Provide the [x, y] coordinate of the cell's center where the given text is located.  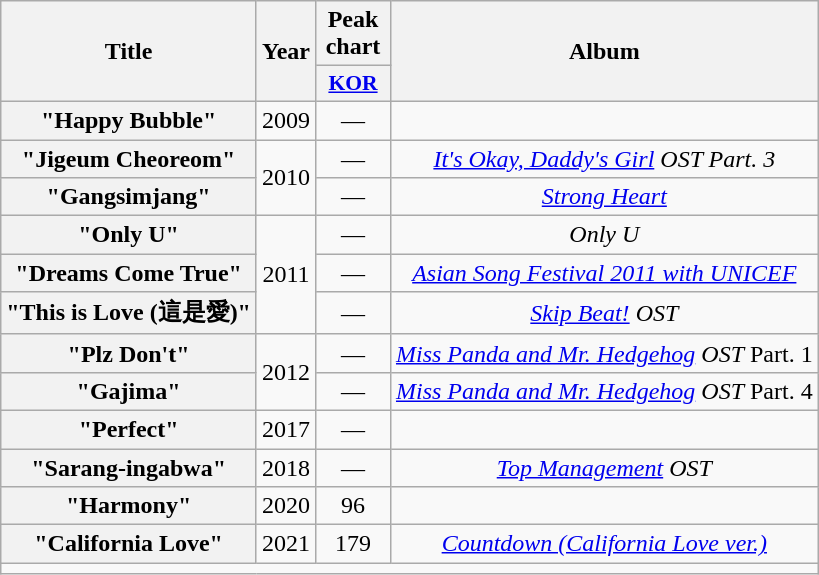
"Perfect" [129, 429]
Title [129, 52]
2010 [286, 178]
2017 [286, 429]
"Dreams Come True" [129, 273]
Only U [604, 235]
179 [354, 544]
Top Management OST [604, 467]
2018 [286, 467]
Album [604, 52]
Skip Beat! OST [604, 314]
Year [286, 52]
Miss Panda and Mr. Hedgehog OST Part. 4 [604, 391]
"Gajima" [129, 391]
"Jigeum Cheoreom" [129, 159]
"Only U" [129, 235]
Miss Panda and Mr. Hedgehog OST Part. 1 [604, 353]
"Harmony" [129, 506]
"This is Love (這是愛)" [129, 314]
Countdown (California Love ver.) [604, 544]
Peak chart [354, 34]
It's Okay, Daddy's Girl OST Part. 3 [604, 159]
"Sarang-ingabwa" [129, 467]
Strong Heart [604, 197]
2012 [286, 372]
Asian Song Festival 2011 with UNICEF [604, 273]
2020 [286, 506]
2011 [286, 276]
96 [354, 506]
KOR [354, 84]
"Gangsimjang" [129, 197]
"Plz Don't" [129, 353]
"Happy Bubble" [129, 120]
2009 [286, 120]
"California Love" [129, 544]
2021 [286, 544]
